Determine the (X, Y) coordinate at the center of the cell enclosing the given text.  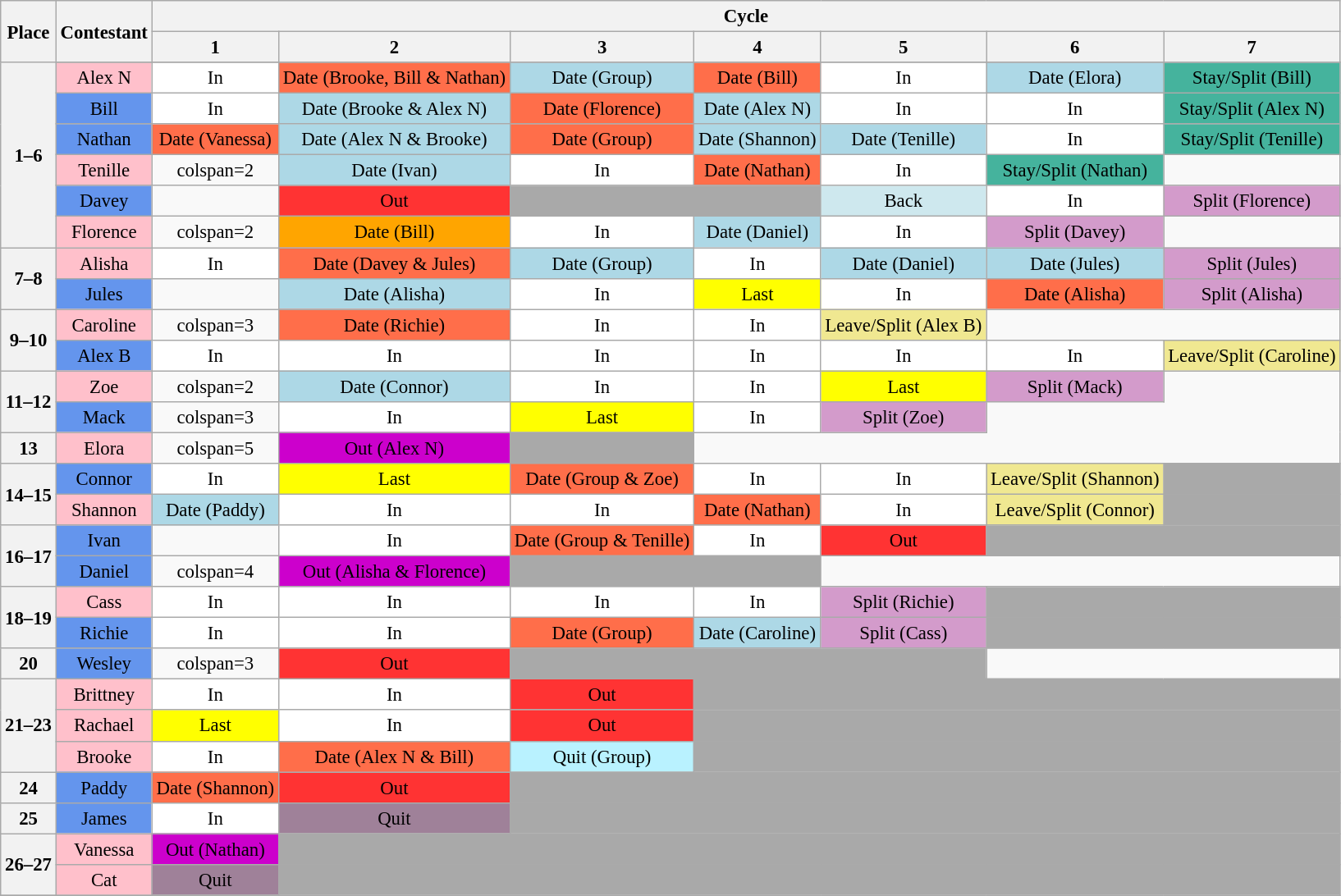
Connor (103, 479)
Date (Connor) (394, 386)
Wesley (103, 664)
7 (1252, 48)
Vanessa (103, 849)
Out (Nathan) (215, 849)
Alex N (103, 78)
Brooke (103, 757)
Split (Florence) (1252, 201)
Mack (103, 418)
Split (Jules) (1252, 263)
Split (Richie) (904, 602)
Leave/Split (Caroline) (1252, 355)
Florence (103, 232)
26–27 (29, 865)
Alex B (103, 355)
Date (Davey & Jules) (394, 263)
Stay/Split (Tenille) (1252, 139)
Stay/Split (Nathan) (1075, 171)
Back (904, 201)
Date (Vanessa) (215, 139)
Cycle (746, 16)
4 (757, 48)
14–15 (29, 494)
Date (Florence) (602, 109)
Date (Group & Tenille) (602, 541)
Date (Tenille) (904, 139)
Caroline (103, 325)
5 (904, 48)
Zoe (103, 386)
Leave/Split (Shannon) (1075, 479)
colspan=4 (215, 572)
Date (Alex N) (757, 109)
Brittney (103, 695)
9–10 (29, 340)
13 (29, 448)
Stay/Split (Bill) (1252, 78)
Daniel (103, 572)
Rachael (103, 726)
Split (Zoe) (904, 418)
Split (Alisha) (1252, 294)
Elora (103, 448)
Date (Richie) (394, 325)
Tenille (103, 171)
2 (394, 48)
Place (29, 31)
1–6 (29, 155)
Stay/Split (Alex N) (1252, 109)
Split (Cass) (904, 633)
Date (Jules) (1075, 263)
Contestant (103, 31)
Paddy (103, 788)
Date (Alex N & Brooke) (394, 139)
20 (29, 664)
Cass (103, 602)
Split (Davey) (1075, 232)
21–23 (29, 725)
Date (Paddy) (215, 510)
Date (Brooke, Bill & Nathan) (394, 78)
Leave/Split (Connor) (1075, 510)
11–12 (29, 402)
Date (Alex N & Bill) (394, 757)
6 (1075, 48)
Davey (103, 201)
3 (602, 48)
Split (Mack) (1075, 386)
Date (Brooke & Alex N) (394, 109)
Cat (103, 880)
1 (215, 48)
25 (29, 818)
James (103, 818)
7–8 (29, 279)
18–19 (29, 617)
Out (Alex N) (394, 448)
Date (Caroline) (757, 633)
Date (Elora) (1075, 78)
Leave/Split (Alex B) (904, 325)
Date (Ivan) (394, 171)
Alisha (103, 263)
Richie (103, 633)
24 (29, 788)
Bill (103, 109)
Quit (Group) (602, 757)
Nathan (103, 139)
Date (Group & Zoe) (602, 479)
Shannon (103, 510)
Jules (103, 294)
Ivan (103, 541)
Out (Alisha & Florence) (394, 572)
16–17 (29, 556)
colspan=5 (215, 448)
